Find where the given text appears and provide that cell's center as (x, y) coordinate. 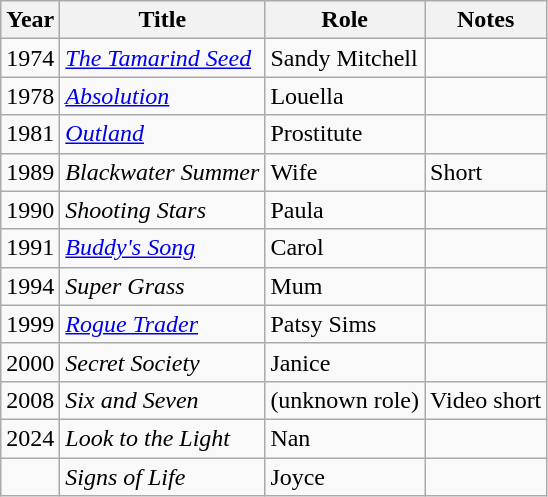
1999 (30, 324)
Rogue Trader (162, 324)
Look to the Light (162, 438)
Video short (486, 400)
Nan (345, 438)
Absolution (162, 96)
Blackwater Summer (162, 172)
Paula (345, 210)
Role (345, 20)
Outland (162, 134)
(unknown role) (345, 400)
Shooting Stars (162, 210)
1994 (30, 286)
Signs of Life (162, 477)
1978 (30, 96)
Secret Society (162, 362)
Year (30, 20)
Janice (345, 362)
1991 (30, 248)
Mum (345, 286)
Louella (345, 96)
Notes (486, 20)
2024 (30, 438)
Buddy's Song (162, 248)
Six and Seven (162, 400)
1990 (30, 210)
2000 (30, 362)
Sandy Mitchell (345, 58)
1989 (30, 172)
2008 (30, 400)
Wife (345, 172)
Short (486, 172)
Joyce (345, 477)
The Tamarind Seed (162, 58)
Carol (345, 248)
1981 (30, 134)
Super Grass (162, 286)
Prostitute (345, 134)
Patsy Sims (345, 324)
Title (162, 20)
1974 (30, 58)
